Detect which cell encompasses the target text, then output its (x, y) center coordinate. 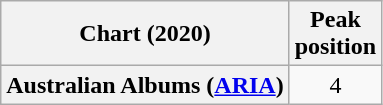
Australian Albums (ARIA) (145, 85)
Peakposition (335, 34)
Chart (2020) (145, 34)
4 (335, 85)
